Search for the cell housing the specified text and yield its [X, Y] center coordinate. 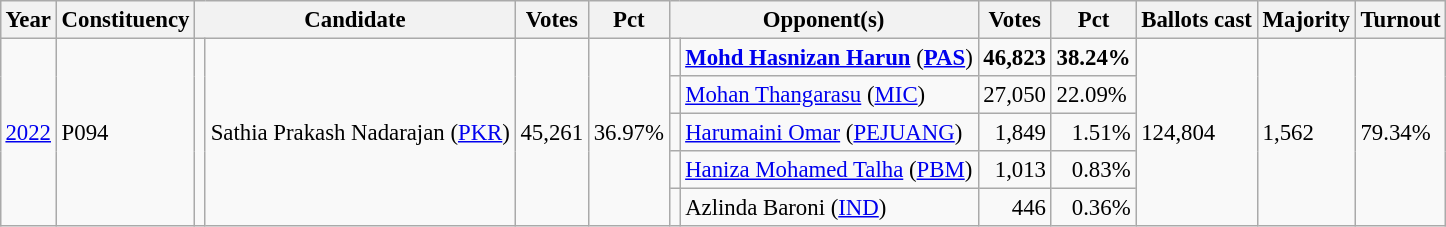
27,050 [1014, 95]
46,823 [1014, 57]
2022 [28, 132]
Opponent(s) [824, 20]
446 [1014, 208]
22.09% [1094, 95]
38.24% [1094, 57]
Majority [1306, 20]
1,562 [1306, 132]
Azlinda Baroni (IND) [829, 208]
1,849 [1014, 133]
124,804 [1196, 132]
P094 [125, 132]
Constituency [125, 20]
Sathia Prakash Nadarajan (PKR) [360, 132]
Ballots cast [1196, 20]
1,013 [1014, 170]
Mohan Thangarasu (MIC) [829, 95]
Turnout [1400, 20]
Mohd Hasnizan Harun (PAS) [829, 57]
Year [28, 20]
Candidate [355, 20]
36.97% [628, 132]
Harumaini Omar (PEJUANG) [829, 133]
0.83% [1094, 170]
79.34% [1400, 132]
45,261 [552, 132]
1.51% [1094, 133]
Haniza Mohamed Talha (PBM) [829, 170]
0.36% [1094, 208]
